Scan for the cell matching the given text and deliver its [X, Y] coordinate at center. 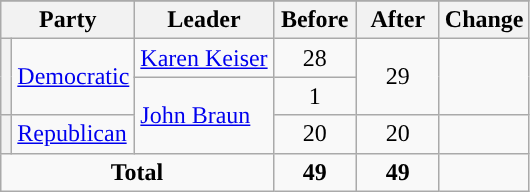
Karen Keiser [204, 58]
29 [398, 77]
Total [137, 172]
Before [314, 20]
Change [484, 20]
John Braun [204, 115]
Leader [204, 20]
Republican [74, 134]
After [398, 20]
1 [314, 96]
28 [314, 58]
Democratic [74, 77]
Party [68, 20]
